Provide the (X, Y) coordinate of the cell's center where the given text is located.  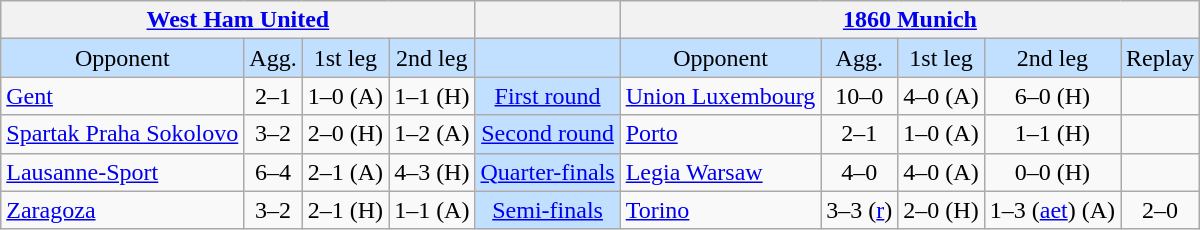
Semi-finals (548, 210)
Torino (720, 210)
4–3 (H) (432, 172)
West Ham United (238, 20)
Lausanne-Sport (122, 172)
Replay (1160, 58)
Second round (548, 134)
Legia Warsaw (720, 172)
Zaragoza (122, 210)
1860 Munich (910, 20)
Porto (720, 134)
Quarter-finals (548, 172)
6–4 (273, 172)
1–3 (aet) (A) (1052, 210)
2–1 (H) (345, 210)
3–3 (r) (860, 210)
Union Luxembourg (720, 96)
Spartak Praha Sokolovo (122, 134)
First round (548, 96)
Gent (122, 96)
0–0 (H) (1052, 172)
6–0 (H) (1052, 96)
4–0 (860, 172)
10–0 (860, 96)
2–1 (A) (345, 172)
2–0 (1160, 210)
1–1 (A) (432, 210)
1–2 (A) (432, 134)
